Provide the [X, Y] coordinate of the cell's center where the given text is located.  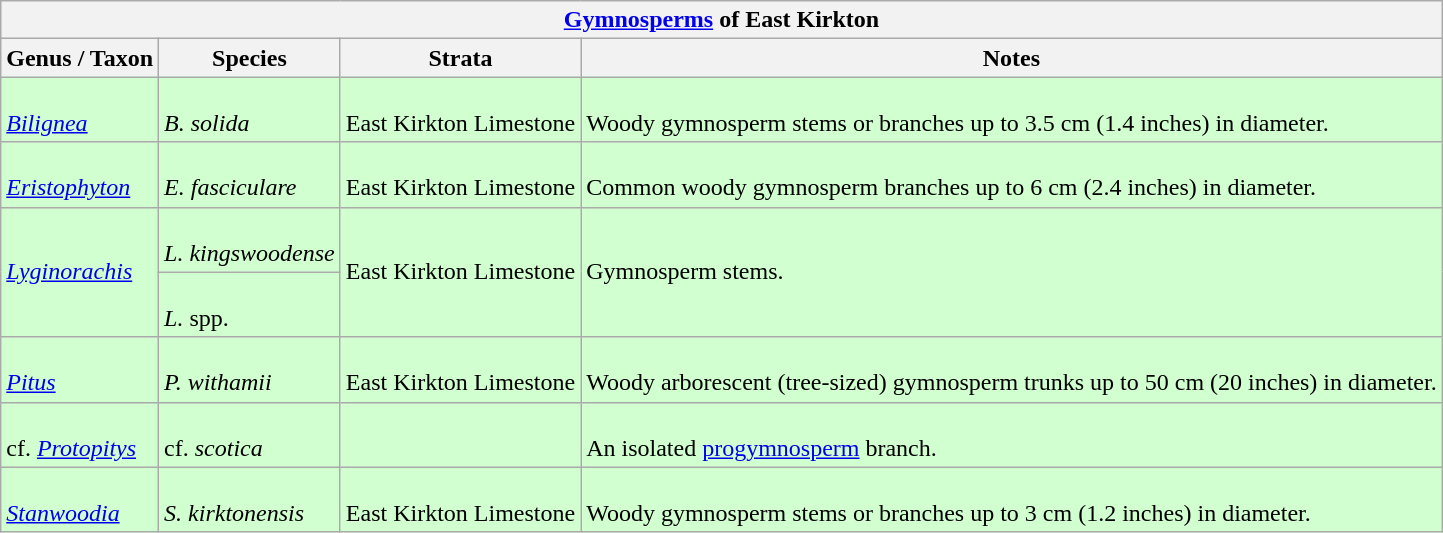
Eristophyton [80, 174]
Lyginorachis [80, 272]
Woody gymnosperm stems or branches up to 3 cm (1.2 inches) in diameter. [1012, 500]
Pitus [80, 370]
P. withamii [250, 370]
Bilignea [80, 110]
Notes [1012, 58]
Woody arborescent (tree-sized) gymnosperm trunks up to 50 cm (20 inches) in diameter. [1012, 370]
L. kingswoodense [250, 240]
S. kirktonensis [250, 500]
An isolated progymnosperm branch. [1012, 434]
Woody gymnosperm stems or branches up to 3.5 cm (1.4 inches) in diameter. [1012, 110]
cf. scotica [250, 434]
Strata [460, 58]
Gymnosperm stems. [1012, 272]
Stanwoodia [80, 500]
L. spp. [250, 304]
Genus / Taxon [80, 58]
Gymnosperms of East Kirkton [722, 20]
cf. Protopitys [80, 434]
Species [250, 58]
E. fasciculare [250, 174]
B. solida [250, 110]
Common woody gymnosperm branches up to 6 cm (2.4 inches) in diameter. [1012, 174]
